Search for the cell housing the specified text and yield its [x, y] center coordinate. 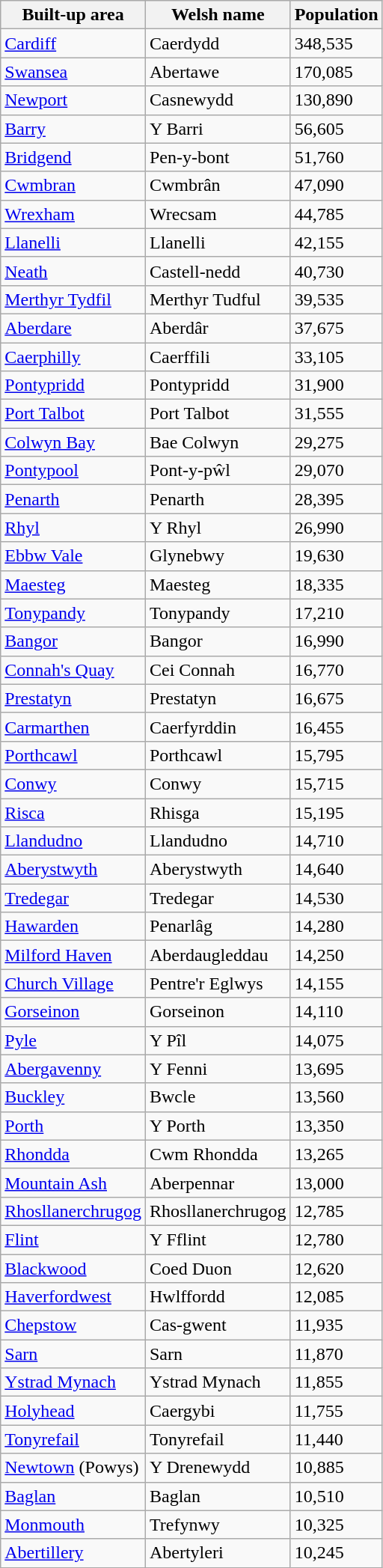
12,085 [337, 1297]
10,885 [337, 1468]
15,195 [337, 812]
16,990 [337, 641]
Church Village [73, 983]
Coed Duon [218, 1269]
14,155 [337, 983]
Risca [73, 812]
Mountain Ash [73, 1183]
Glynebwy [218, 556]
Swansea [73, 72]
Rhondda [73, 1154]
Pont-y-pŵl [218, 471]
11,755 [337, 1411]
130,890 [337, 100]
42,155 [337, 242]
Pontypool [73, 471]
10,245 [337, 1553]
13,350 [337, 1126]
Abertawe [218, 72]
Wrecsam [218, 214]
Population [337, 15]
Neath [73, 271]
Cei Connah [218, 670]
Newport [73, 100]
Chepstow [73, 1326]
14,250 [337, 955]
Y Drenewydd [218, 1468]
13,560 [337, 1097]
Cwmbrân [218, 186]
Caergybi [218, 1411]
13,265 [337, 1154]
56,605 [337, 129]
Y Porth [218, 1126]
13,000 [337, 1183]
11,935 [337, 1326]
Haverfordwest [73, 1297]
14,110 [337, 1012]
Aberdare [73, 328]
18,335 [337, 585]
Caerfyrddin [218, 727]
Casnewydd [218, 100]
Castell-nedd [218, 271]
Caerphilly [73, 357]
Hwlffordd [218, 1297]
Bridgend [73, 157]
Aberdaugleddau [218, 955]
Welsh name [218, 15]
14,075 [337, 1040]
Cardiff [73, 43]
348,535 [337, 43]
Merthyr Tudful [218, 299]
11,440 [337, 1439]
Rhyl [73, 528]
10,510 [337, 1496]
Y Barri [218, 129]
Hawarden [73, 927]
16,455 [337, 727]
Pen-y-bont [218, 157]
40,730 [337, 271]
Monmouth [73, 1525]
Cas-gwent [218, 1326]
12,785 [337, 1211]
11,870 [337, 1354]
31,900 [337, 385]
14,530 [337, 898]
170,085 [337, 72]
39,535 [337, 299]
Caerffili [218, 357]
Colwyn Bay [73, 442]
Built-up area [73, 15]
Y Pîl [218, 1040]
Abertyleri [218, 1553]
Milford Haven [73, 955]
16,770 [337, 670]
51,760 [337, 157]
15,715 [337, 784]
Bwcle [218, 1097]
Bae Colwyn [218, 442]
Y Fenni [218, 1069]
12,780 [337, 1239]
Penarlâg [218, 927]
Rhisga [218, 812]
Pentre'r Eglwys [218, 983]
Caerdydd [218, 43]
28,395 [337, 499]
33,105 [337, 357]
Carmarthen [73, 727]
29,070 [337, 471]
Wrexham [73, 214]
Blackwood [73, 1269]
13,695 [337, 1069]
12,620 [337, 1269]
Pyle [73, 1040]
14,710 [337, 841]
Holyhead [73, 1411]
31,555 [337, 414]
Newtown (Powys) [73, 1468]
44,785 [337, 214]
37,675 [337, 328]
Aberdâr [218, 328]
Buckley [73, 1097]
15,795 [337, 755]
14,280 [337, 927]
Abergavenny [73, 1069]
Connah's Quay [73, 670]
Abertillery [73, 1553]
Merthyr Tydfil [73, 299]
19,630 [337, 556]
11,855 [337, 1382]
Cwmbran [73, 186]
14,640 [337, 870]
Ebbw Vale [73, 556]
17,210 [337, 613]
16,675 [337, 698]
Y Fflint [218, 1239]
Flint [73, 1239]
10,325 [337, 1525]
26,990 [337, 528]
Y Rhyl [218, 528]
Trefynwy [218, 1525]
47,090 [337, 186]
Porth [73, 1126]
Aberpennar [218, 1183]
29,275 [337, 442]
Cwm Rhondda [218, 1154]
Barry [73, 129]
